Return the (X, Y) coordinate for the center point of the cell that contains the specified text.  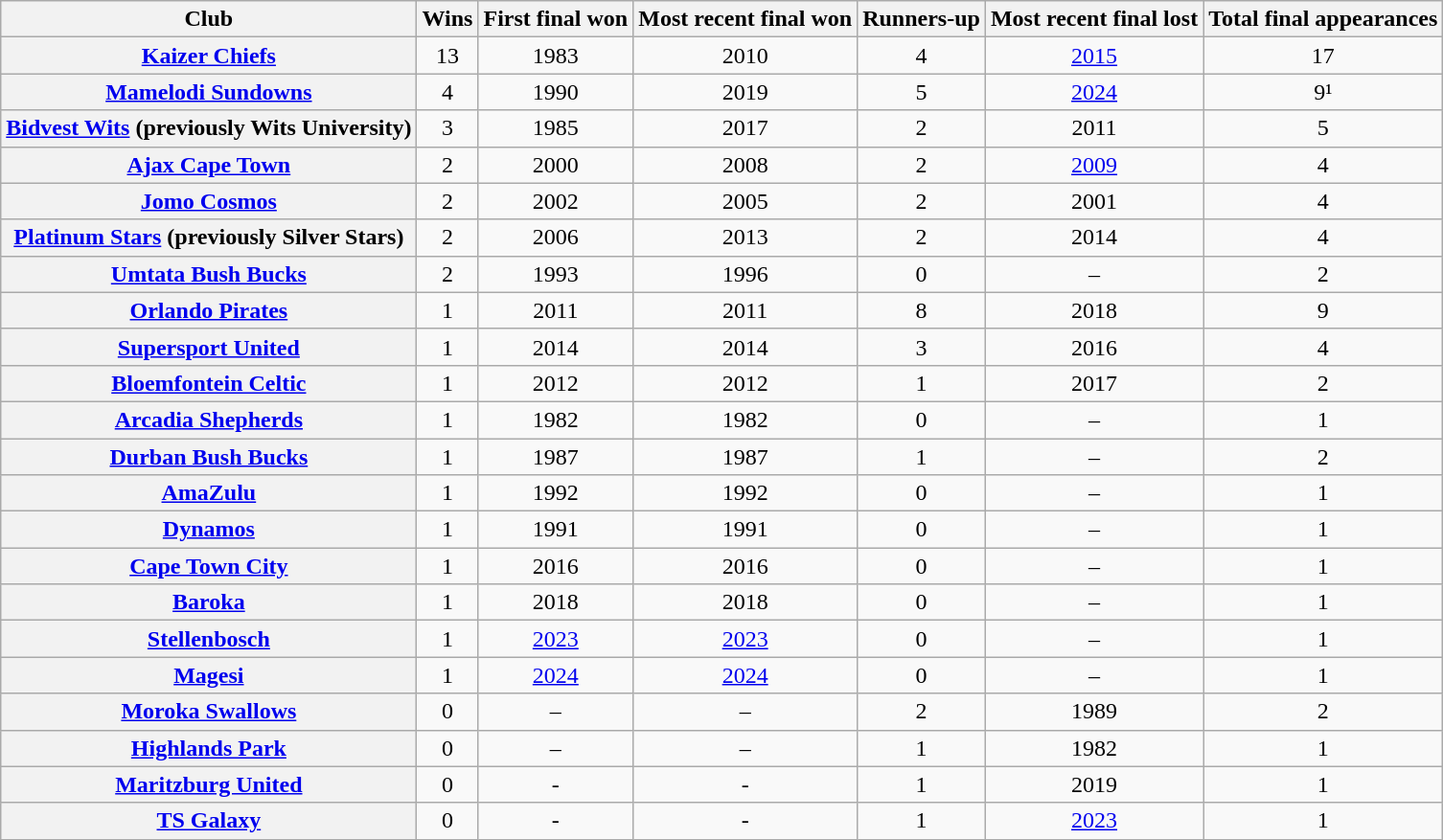
13 (447, 56)
Most recent final lost (1094, 19)
Durban Bush Bucks (209, 457)
1996 (745, 274)
8 (922, 310)
Platinum Stars (previously Silver Stars) (209, 238)
Supersport United (209, 347)
2015 (1094, 56)
Jomo Cosmos (209, 201)
Bloemfontein Celtic (209, 383)
2013 (745, 238)
2008 (745, 165)
2006 (556, 238)
Ajax Cape Town (209, 165)
2002 (556, 201)
1983 (556, 56)
2000 (556, 165)
Baroka (209, 602)
AmaZulu (209, 493)
First final won (556, 19)
TS Galaxy (209, 821)
Magesi (209, 675)
Orlando Pirates (209, 310)
Moroka Swallows (209, 712)
Most recent final won (745, 19)
Stellenbosch (209, 639)
Dynamos (209, 530)
Cape Town City (209, 566)
2009 (1094, 165)
2001 (1094, 201)
1985 (556, 128)
2005 (745, 201)
1989 (1094, 712)
2010 (745, 56)
Kaizer Chiefs (209, 56)
Highlands Park (209, 748)
Total final appearances (1323, 19)
Bidvest Wits (previously Wits University) (209, 128)
Mamelodi Sundowns (209, 92)
Umtata Bush Bucks (209, 274)
Club (209, 19)
9¹ (1323, 92)
1993 (556, 274)
Runners-up (922, 19)
Wins (447, 19)
Maritzburg United (209, 784)
1990 (556, 92)
Arcadia Shepherds (209, 420)
17 (1323, 56)
9 (1323, 310)
